Detect which cell encompasses the target text, then output its (X, Y) center coordinate. 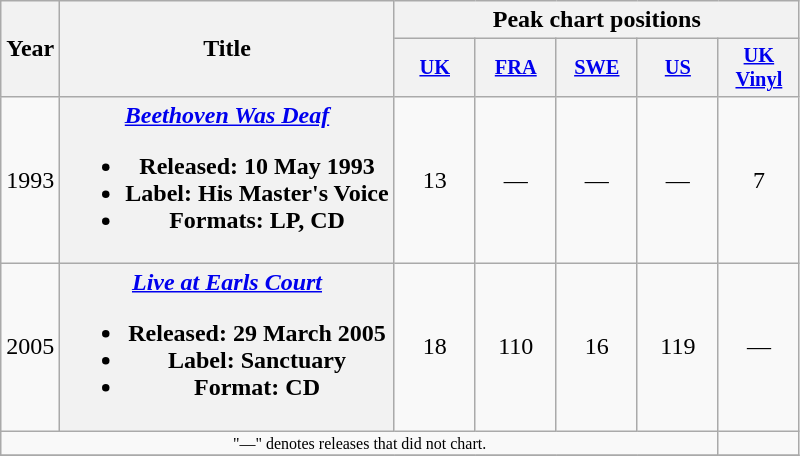
FRA (516, 68)
US (678, 68)
18 (434, 348)
Live at Earls CourtReleased: 29 March 2005Label: SanctuaryFormat: CD (227, 348)
Beethoven Was DeafReleased: 10 May 1993Label: His Master's VoiceFormats: LP, CD (227, 180)
7 (758, 180)
16 (596, 348)
2005 (30, 348)
SWE (596, 68)
UK (434, 68)
Title (227, 49)
1993 (30, 180)
119 (678, 348)
110 (516, 348)
UK Vinyl (758, 68)
13 (434, 180)
Peak chart positions (596, 20)
Year (30, 49)
"—" denotes releases that did not chart. (360, 443)
